For the text-containing cell, return its midpoint in (x, y) coordinate format. 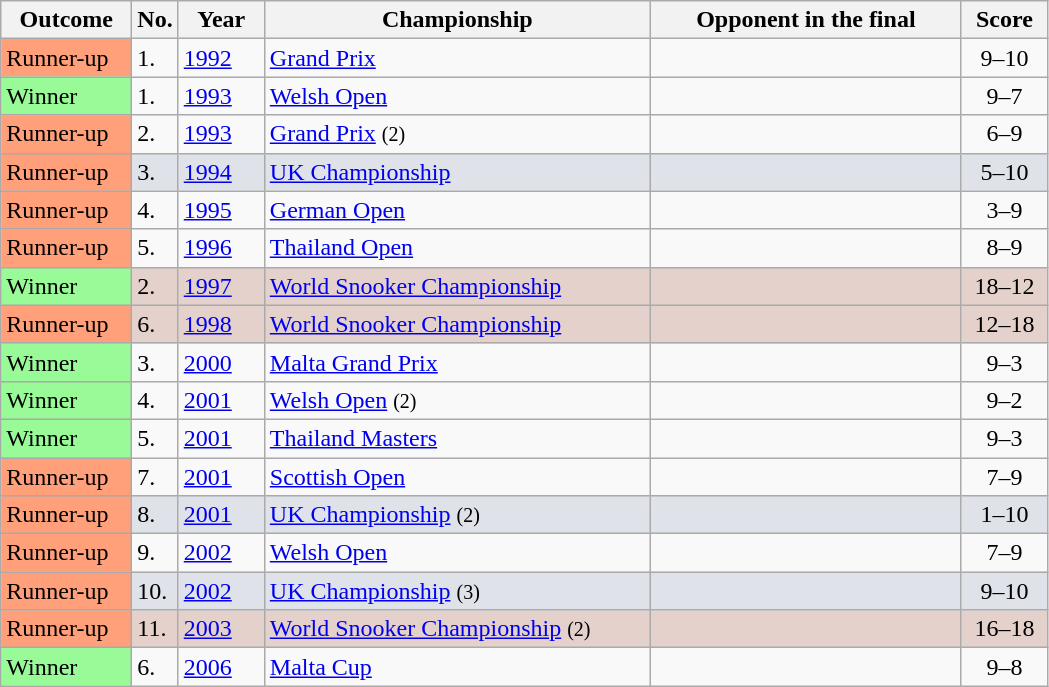
3–9 (1004, 210)
1994 (221, 172)
9–8 (1004, 667)
Welsh Open (2) (457, 400)
12–18 (1004, 324)
UK Championship (3) (457, 591)
5–10 (1004, 172)
2000 (221, 362)
1998 (221, 324)
German Open (457, 210)
11. (155, 629)
1997 (221, 286)
1996 (221, 248)
Thailand Masters (457, 438)
World Snooker Championship (2) (457, 629)
UK Championship (2) (457, 515)
UK Championship (457, 172)
Thailand Open (457, 248)
1992 (221, 58)
No. (155, 20)
9. (155, 553)
1995 (221, 210)
8–9 (1004, 248)
Opponent in the final (806, 20)
2006 (221, 667)
Score (1004, 20)
16–18 (1004, 629)
Outcome (66, 20)
9–7 (1004, 96)
2003 (221, 629)
Year (221, 20)
Malta Grand Prix (457, 362)
7. (155, 477)
18–12 (1004, 286)
Championship (457, 20)
Grand Prix (2) (457, 134)
9–2 (1004, 400)
10. (155, 591)
Grand Prix (457, 58)
1–10 (1004, 515)
Malta Cup (457, 667)
8. (155, 515)
6–9 (1004, 134)
Scottish Open (457, 477)
